Scan for the cell matching the given text and deliver its [X, Y] coordinate at center. 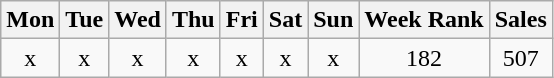
Wed [138, 20]
Tue [84, 20]
Sun [334, 20]
182 [424, 58]
Week Rank [424, 20]
Fri [242, 20]
Thu [193, 20]
507 [520, 58]
Sat [285, 20]
Mon [30, 20]
Sales [520, 20]
